Output the [x, y] coordinate of the center of the cell containing the given text.  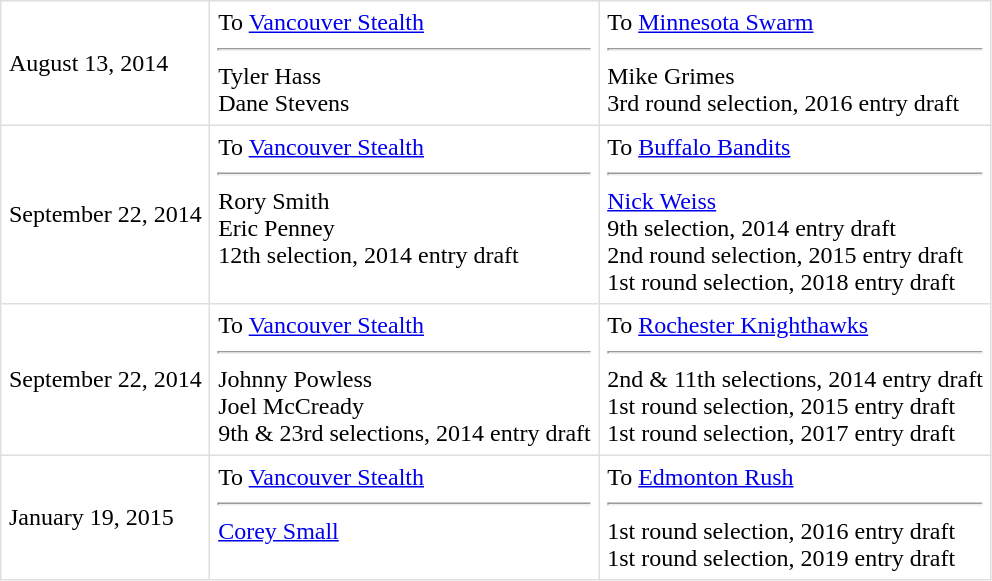
August 13, 2014 [106, 63]
To Rochester Knighthawks2nd & 11th selections, 2014 entry draft1st round selection, 2015 entry draft1st round selection, 2017 entry draft [795, 380]
To Vancouver StealthRory SmithEric Penney12th selection, 2014 entry draft [404, 214]
To Vancouver StealthCorey Small [404, 517]
To Buffalo BanditsNick Weiss9th selection, 2014 entry draft2nd round selection, 2015 entry draft1st round selection, 2018 entry draft [795, 214]
To Minnesota SwarmMike Grimes3rd round selection, 2016 entry draft [795, 63]
To Vancouver StealthJohnny PowlessJoel McCready9th & 23rd selections, 2014 entry draft [404, 380]
To Vancouver StealthTyler HassDane Stevens [404, 63]
January 19, 2015 [106, 517]
To Edmonton Rush1st round selection, 2016 entry draft1st round selection, 2019 entry draft [795, 517]
